Extract the (x, y) coordinate from the center of the cell holding the provided text.  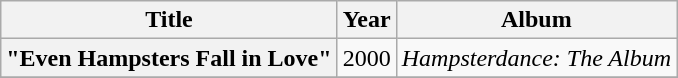
Album (536, 20)
Hampsterdance: The Album (536, 58)
2000 (366, 58)
Year (366, 20)
Title (169, 20)
"Even Hampsters Fall in Love" (169, 58)
